Determine the (x, y) coordinate at the center of the cell enclosing the given text.  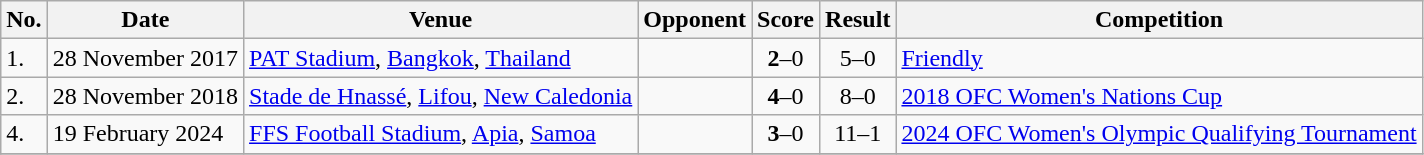
11–1 (858, 134)
Venue (441, 20)
5–0 (858, 58)
Competition (1159, 20)
3–0 (786, 134)
4–0 (786, 96)
Opponent (695, 20)
1. (24, 58)
2024 OFC Women's Olympic Qualifying Tournament (1159, 134)
Score (786, 20)
2. (24, 96)
FFS Football Stadium, Apia, Samoa (441, 134)
19 February 2024 (145, 134)
2018 OFC Women's Nations Cup (1159, 96)
28 November 2018 (145, 96)
2–0 (786, 58)
Friendly (1159, 58)
Result (858, 20)
No. (24, 20)
Date (145, 20)
8–0 (858, 96)
4. (24, 134)
Stade de Hnassé, Lifou, New Caledonia (441, 96)
28 November 2017 (145, 58)
PAT Stadium, Bangkok, Thailand (441, 58)
